Detect which cell encompasses the target text, then output its [x, y] center coordinate. 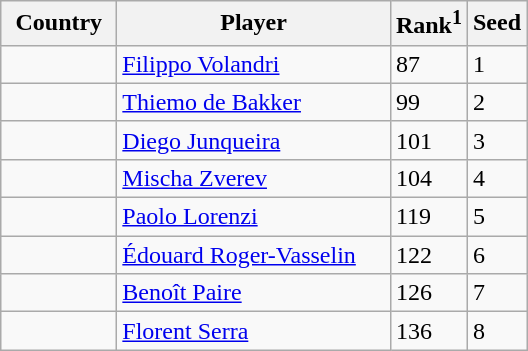
4 [496, 178]
Diego Junqueira [254, 140]
Seed [496, 24]
119 [428, 217]
Rank1 [428, 24]
Player [254, 24]
Florent Serra [254, 331]
6 [496, 255]
104 [428, 178]
1 [496, 64]
Édouard Roger-Vasselin [254, 255]
8 [496, 331]
122 [428, 255]
Filippo Volandri [254, 64]
3 [496, 140]
2 [496, 102]
7 [496, 293]
Mischa Zverev [254, 178]
Benoît Paire [254, 293]
99 [428, 102]
87 [428, 64]
126 [428, 293]
5 [496, 217]
Paolo Lorenzi [254, 217]
Thiemo de Bakker [254, 102]
101 [428, 140]
136 [428, 331]
Country [59, 24]
